From the cell containing the given text, extract its center point as (X, Y) coordinate. 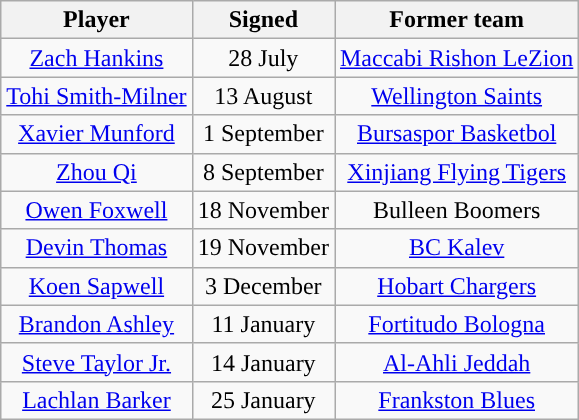
Bursaspor Basketbol (456, 134)
8 September (263, 172)
25 January (263, 400)
Former team (456, 20)
Signed (263, 20)
Zhou Qi (96, 172)
Hobart Chargers (456, 286)
Tohi Smith-Milner (96, 96)
Bulleen Boomers (456, 210)
Wellington Saints (456, 96)
Xinjiang Flying Tigers (456, 172)
19 November (263, 248)
18 November (263, 210)
3 December (263, 286)
28 July (263, 58)
Maccabi Rishon LeZion (456, 58)
Brandon Ashley (96, 324)
Fortitudo Bologna (456, 324)
14 January (263, 362)
13 August (263, 96)
Zach Hankins (96, 58)
1 September (263, 134)
Koen Sapwell (96, 286)
11 January (263, 324)
BC Kalev (456, 248)
Devin Thomas (96, 248)
Player (96, 20)
Al-Ahli Jeddah (456, 362)
Owen Foxwell (96, 210)
Frankston Blues (456, 400)
Xavier Munford (96, 134)
Lachlan Barker (96, 400)
Steve Taylor Jr. (96, 362)
